Output the (X, Y) coordinate of the center of the cell containing the given text.  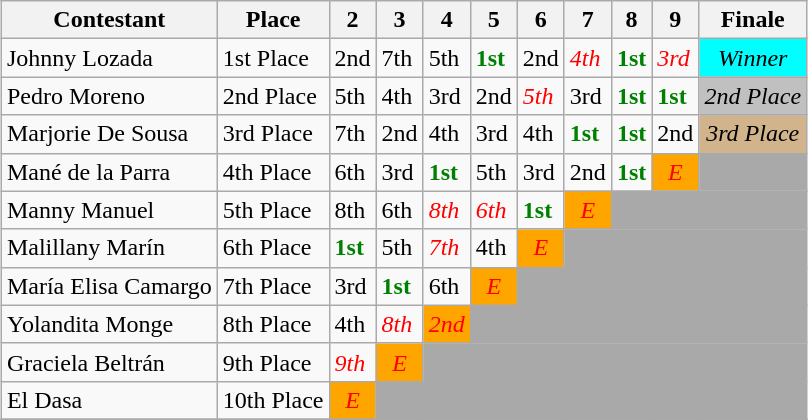
4 (446, 20)
6 (540, 20)
8 (631, 20)
2 (352, 20)
Contestant (109, 20)
9th Place (273, 362)
Malillany Marín (109, 248)
4th Place (273, 172)
1st Place (273, 58)
El Dasa (109, 400)
5th Place (273, 210)
Graciela Beltrán (109, 362)
Place (273, 20)
Mané de la Parra (109, 172)
7th Place (273, 286)
9 (676, 20)
Johnny Lozada (109, 58)
7 (588, 20)
Yolandita Monge (109, 324)
Finale (753, 20)
3 (400, 20)
8th Place (273, 324)
María Elisa Camargo (109, 286)
Marjorie De Sousa (109, 134)
Pedro Moreno (109, 96)
Manny Manuel (109, 210)
5 (494, 20)
10th Place (273, 400)
6th Place (273, 248)
Winner (753, 58)
9th (352, 362)
